Identify which cell holds the provided text, then report its [X, Y] central coordinate. 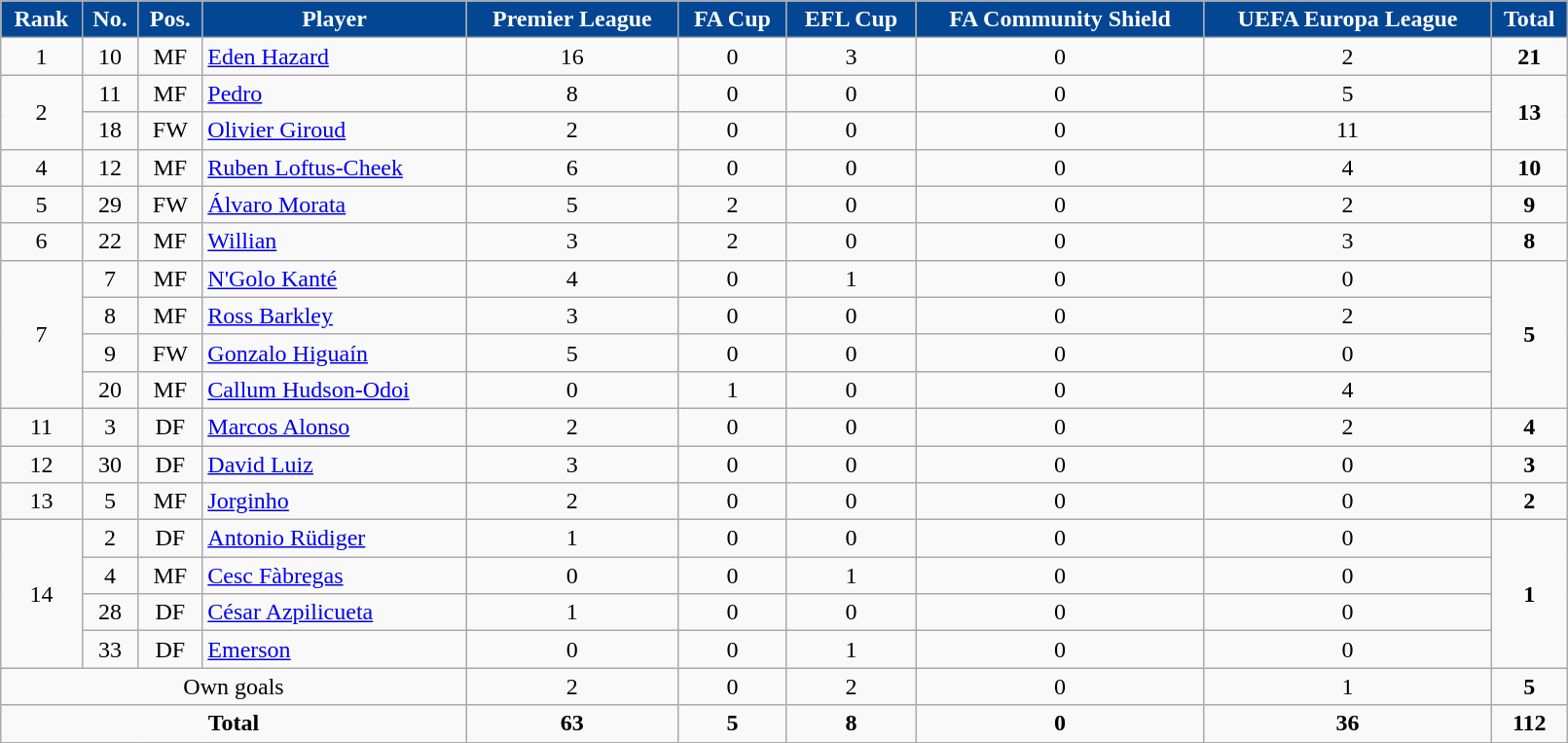
20 [110, 390]
Pedro [335, 93]
Eden Hazard [335, 56]
112 [1530, 724]
Pos. [170, 19]
22 [110, 241]
Rank [41, 19]
UEFA Europa League [1347, 19]
Ross Barkley [335, 316]
Olivier Giroud [335, 130]
21 [1530, 56]
18 [110, 130]
Own goals [234, 687]
Willian [335, 241]
César Azpilicueta [335, 613]
N'Golo Kanté [335, 279]
33 [110, 650]
63 [572, 724]
Premier League [572, 19]
Emerson [335, 650]
No. [110, 19]
Player [335, 19]
Marcos Alonso [335, 427]
Callum Hudson-Odoi [335, 390]
FA Cup [732, 19]
FA Community Shield [1061, 19]
30 [110, 464]
16 [572, 56]
EFL Cup [851, 19]
Álvaro Morata [335, 204]
Cesc Fàbregas [335, 576]
David Luiz [335, 464]
Jorginho [335, 502]
Gonzalo Higuaín [335, 353]
14 [41, 594]
Ruben Loftus-Cheek [335, 167]
28 [110, 613]
29 [110, 204]
Antonio Rüdiger [335, 539]
36 [1347, 724]
